Find where the given text appears and provide that cell's center as [x, y] coordinate. 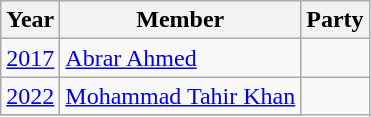
Party [335, 20]
Year [30, 20]
Member [180, 20]
Mohammad Tahir Khan [180, 96]
2022 [30, 96]
2017 [30, 58]
Abrar Ahmed [180, 58]
